Output the (x, y) coordinate of the center of the cell containing the given text.  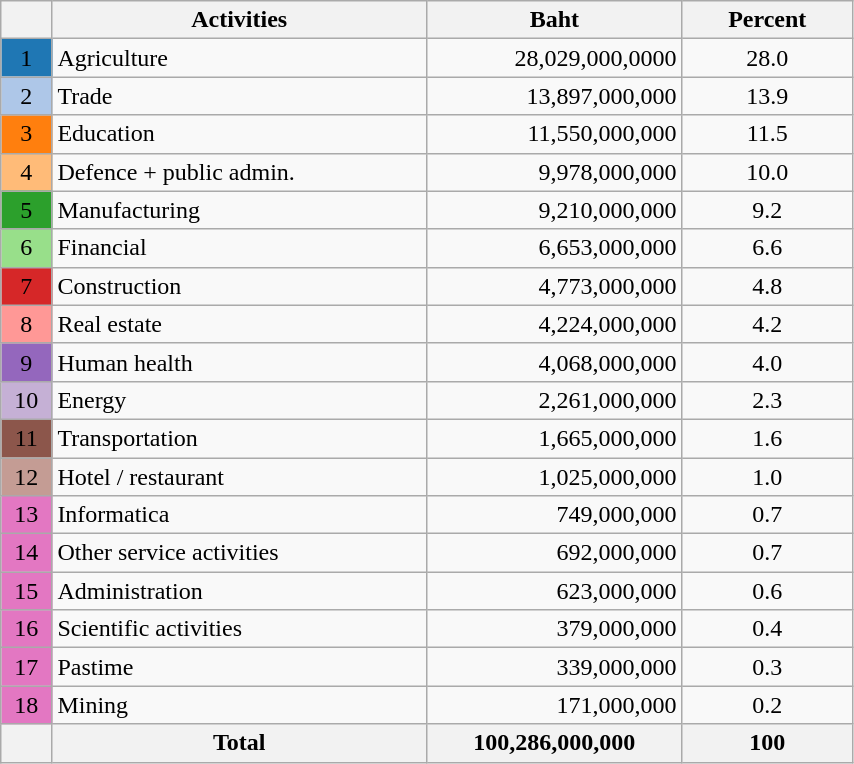
10 (26, 400)
Construction (240, 286)
2.3 (767, 400)
0.3 (767, 667)
4.0 (767, 362)
11 (26, 438)
Hotel / restaurant (240, 477)
9,978,000,000 (554, 172)
Agriculture (240, 58)
Total (240, 743)
13.9 (767, 96)
12 (26, 477)
13 (26, 515)
692,000,000 (554, 553)
4.8 (767, 286)
9.2 (767, 210)
11,550,000,000 (554, 134)
18 (26, 705)
6 (26, 248)
14 (26, 553)
1,025,000,000 (554, 477)
6,653,000,000 (554, 248)
Activities (240, 20)
1,665,000,000 (554, 438)
Transportation (240, 438)
4 (26, 172)
4,224,000,000 (554, 324)
5 (26, 210)
2 (26, 96)
Human health (240, 362)
4,773,000,000 (554, 286)
10.0 (767, 172)
Percent (767, 20)
Mining (240, 705)
0.4 (767, 629)
7 (26, 286)
4.2 (767, 324)
6.6 (767, 248)
1.6 (767, 438)
9,210,000,000 (554, 210)
379,000,000 (554, 629)
28,029,000,0000 (554, 58)
11.5 (767, 134)
171,000,000 (554, 705)
9 (26, 362)
Energy (240, 400)
0.6 (767, 591)
16 (26, 629)
17 (26, 667)
8 (26, 324)
Informatica (240, 515)
Trade (240, 96)
Real estate (240, 324)
623,000,000 (554, 591)
1.0 (767, 477)
Manufacturing (240, 210)
Other service activities (240, 553)
Pastime (240, 667)
3 (26, 134)
Baht (554, 20)
Administration (240, 591)
100 (767, 743)
4,068,000,000 (554, 362)
100,286,000,000 (554, 743)
Scientific activities (240, 629)
15 (26, 591)
28.0 (767, 58)
0.2 (767, 705)
2,261,000,000 (554, 400)
Defence + public admin. (240, 172)
Education (240, 134)
13,897,000,000 (554, 96)
339,000,000 (554, 667)
1 (26, 58)
Financial (240, 248)
749,000,000 (554, 515)
